For the text-containing cell, return its midpoint in [X, Y] coordinate format. 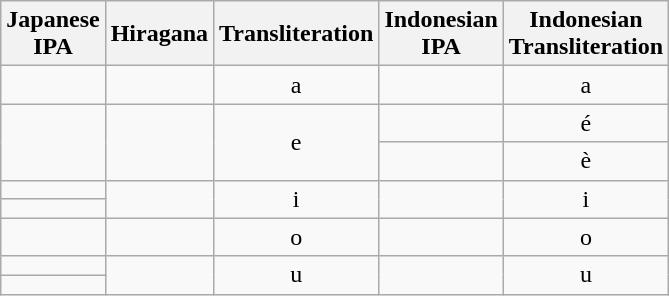
Hiragana [159, 34]
JapaneseIPA [53, 34]
e [296, 142]
è [586, 161]
é [586, 123]
IndonesianTransliteration [586, 34]
IndonesianIPA [441, 34]
Transliteration [296, 34]
